Locate the cell with the specified text and output its [X, Y] center coordinate. 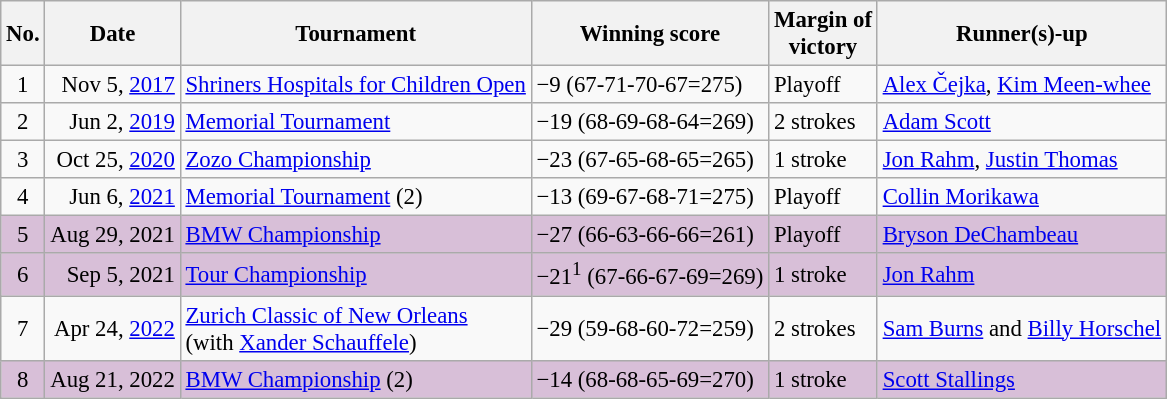
2 [23, 122]
Jon Rahm, Justin Thomas [1022, 160]
7 [23, 328]
Sep 5, 2021 [112, 275]
5 [23, 235]
Jon Rahm [1022, 275]
Date [112, 34]
3 [23, 160]
1 [23, 85]
Adam Scott [1022, 122]
Runner(s)-up [1022, 34]
Jun 6, 2021 [112, 197]
Winning score [650, 34]
−13 (69-67-68-71=275) [650, 197]
Oct 25, 2020 [112, 160]
Zozo Championship [356, 160]
Memorial Tournament (2) [356, 197]
Zurich Classic of New Orleans(with Xander Schauffele) [356, 328]
−23 (67-65-68-65=265) [650, 160]
4 [23, 197]
−9 (67-71-70-67=275) [650, 85]
Aug 21, 2022 [112, 379]
Apr 24, 2022 [112, 328]
−211 (67-66-67-69=269) [650, 275]
8 [23, 379]
Tournament [356, 34]
No. [23, 34]
−14 (68-68-65-69=270) [650, 379]
Alex Čejka, Kim Meen-whee [1022, 85]
BMW Championship [356, 235]
Scott Stallings [1022, 379]
−27 (66-63-66-66=261) [650, 235]
Aug 29, 2021 [112, 235]
Shriners Hospitals for Children Open [356, 85]
Jun 2, 2019 [112, 122]
6 [23, 275]
Margin ofvictory [824, 34]
−19 (68-69-68-64=269) [650, 122]
−29 (59-68-60-72=259) [650, 328]
Memorial Tournament [356, 122]
Bryson DeChambeau [1022, 235]
Sam Burns and Billy Horschel [1022, 328]
Nov 5, 2017 [112, 85]
BMW Championship (2) [356, 379]
Collin Morikawa [1022, 197]
Tour Championship [356, 275]
